Find where the given text appears and provide that cell's center as [X, Y] coordinate. 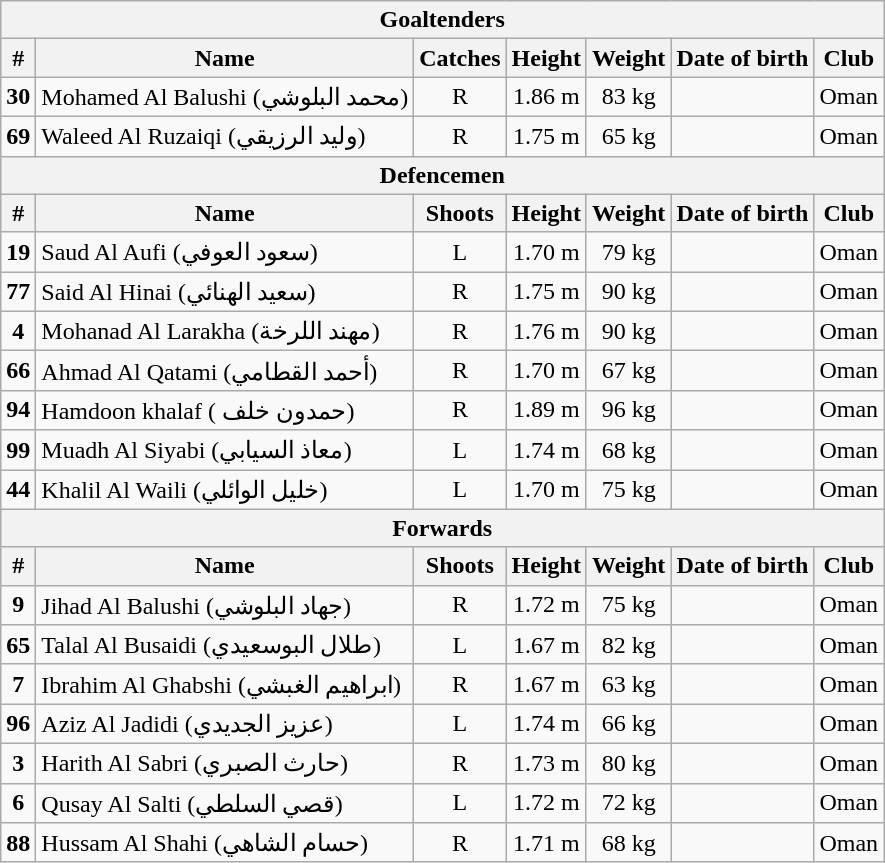
65 [18, 645]
83 kg [628, 97]
9 [18, 605]
63 kg [628, 684]
Saud Al Aufi (سعود العوفي) [225, 252]
77 [18, 292]
96 [18, 724]
Mohanad Al Larakha (مهند اللرخة) [225, 331]
4 [18, 331]
Harith Al Sabri (حارث الصبري) [225, 763]
Catches [460, 58]
Muadh Al Siyabi (معاذ السيابي) [225, 450]
82 kg [628, 645]
66 kg [628, 724]
3 [18, 763]
69 [18, 136]
Qusay Al Salti (قصي السلطي) [225, 803]
Goaltenders [442, 20]
19 [18, 252]
Ahmad Al Qatami (أحمد القطامي) [225, 371]
66 [18, 371]
Hamdoon khalaf ( حمدون خلف) [225, 410]
Talal Al Busaidi (طلال البوسعيدي) [225, 645]
67 kg [628, 371]
6 [18, 803]
99 [18, 450]
1.76 m [546, 331]
94 [18, 410]
80 kg [628, 763]
Mohamed Al Balushi (محمد البلوشي) [225, 97]
Waleed Al Ruzaiqi (وليد الرزيقي) [225, 136]
Ibrahim Al Ghabshi (ابراهيم الغبشي) [225, 684]
7 [18, 684]
1.71 m [546, 843]
44 [18, 490]
Aziz Al Jadidi (عزيز الجديدي) [225, 724]
79 kg [628, 252]
Forwards [442, 528]
72 kg [628, 803]
Jihad Al Balushi (جهاد البلوشي) [225, 605]
88 [18, 843]
96 kg [628, 410]
Hussam Al Shahi (حسام الشاهي) [225, 843]
65 kg [628, 136]
1.86 m [546, 97]
Khalil Al Waili (خليل الوائلي) [225, 490]
30 [18, 97]
Said Al Hinai (سعيد الهنائي) [225, 292]
1.89 m [546, 410]
Defencemen [442, 175]
1.73 m [546, 763]
